Find where the given text appears and provide that cell's center as (x, y) coordinate. 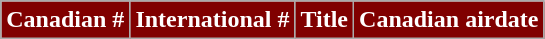
Canadian airdate (449, 20)
Title (324, 20)
International # (212, 20)
Canadian # (66, 20)
